Find where the given text appears and provide that cell's center as (x, y) coordinate. 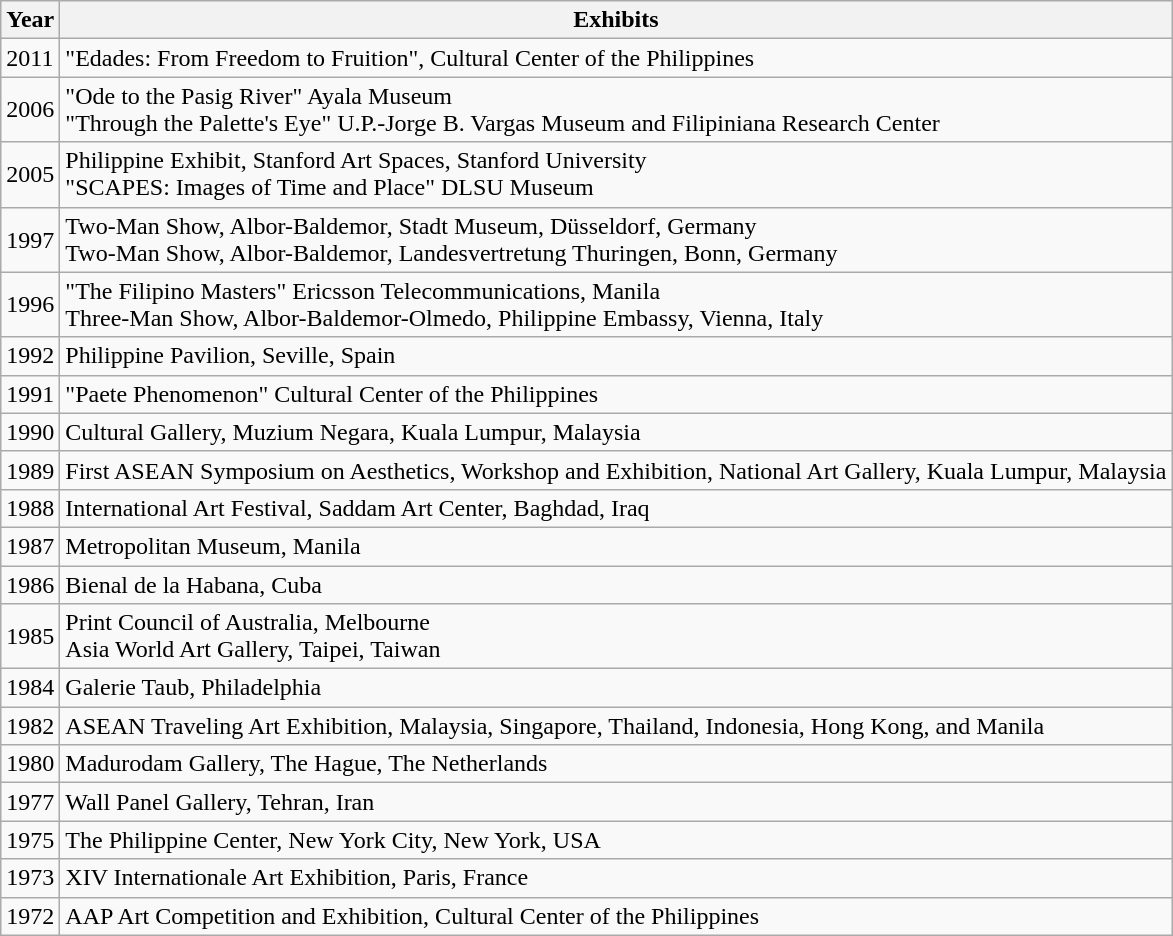
2006 (30, 110)
"Paete Phenomenon" Cultural Center of the Philippines (616, 394)
"Ode to the Pasig River" Ayala Museum"Through the Palette's Eye" U.P.-Jorge B. Vargas Museum and Filipiniana Research Center (616, 110)
1986 (30, 585)
Bienal de la Habana, Cuba (616, 585)
Philippine Pavilion, Seville, Spain (616, 356)
International Art Festival, Saddam Art Center, Baghdad, Iraq (616, 508)
Exhibits (616, 20)
1987 (30, 546)
Wall Panel Gallery, Tehran, Iran (616, 802)
1980 (30, 764)
"Edades: From Freedom to Fruition", Cultural Center of the Philippines (616, 58)
Madurodam Gallery, The Hague, The Netherlands (616, 764)
"The Filipino Masters" Ericsson Telecommunications, ManilaThree-Man Show, Albor-Baldemor-Olmedo, Philippine Embassy, Vienna, Italy (616, 304)
Metropolitan Museum, Manila (616, 546)
Cultural Gallery, Muzium Negara, Kuala Lumpur, Malaysia (616, 432)
1973 (30, 878)
1996 (30, 304)
The Philippine Center, New York City, New York, USA (616, 840)
Year (30, 20)
1972 (30, 916)
1997 (30, 240)
Galerie Taub, Philadelphia (616, 688)
1985 (30, 636)
XIV Internationale Art Exhibition, Paris, France (616, 878)
Print Council of Australia, MelbourneAsia World Art Gallery, Taipei, Taiwan (616, 636)
1992 (30, 356)
1989 (30, 470)
1988 (30, 508)
1982 (30, 726)
1975 (30, 840)
1991 (30, 394)
Philippine Exhibit, Stanford Art Spaces, Stanford University"SCAPES: Images of Time and Place" DLSU Museum (616, 174)
Two-Man Show, Albor-Baldemor, Stadt Museum, Düsseldorf, GermanyTwo-Man Show, Albor-Baldemor, Landesvertretung Thuringen, Bonn, Germany (616, 240)
1984 (30, 688)
First ASEAN Symposium on Aesthetics, Workshop and Exhibition, National Art Gallery, Kuala Lumpur, Malaysia (616, 470)
2005 (30, 174)
1990 (30, 432)
ASEAN Traveling Art Exhibition, Malaysia, Singapore, Thailand, Indonesia, Hong Kong, and Manila (616, 726)
1977 (30, 802)
AAP Art Competition and Exhibition, Cultural Center of the Philippines (616, 916)
2011 (30, 58)
